Identify which cell holds the provided text, then report its [x, y] central coordinate. 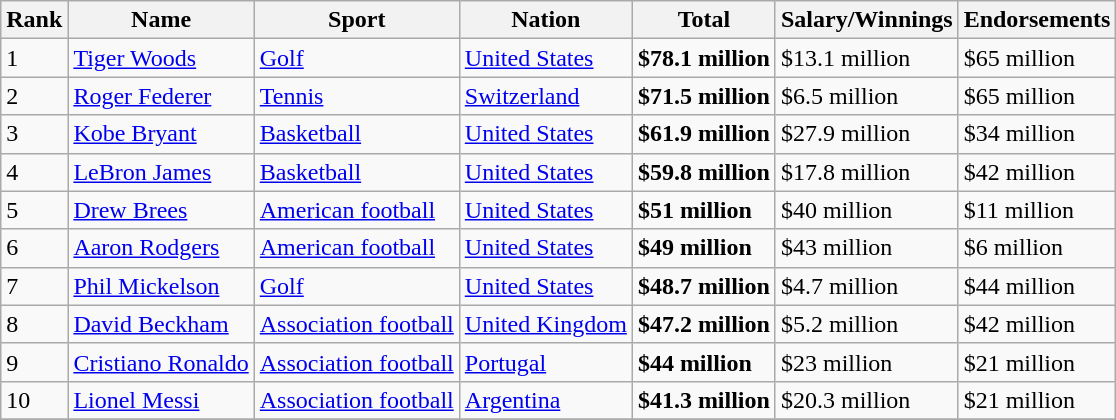
$6.5 million [866, 96]
$41.3 million [704, 400]
Tiger Woods [161, 58]
$49 million [704, 248]
United Kingdom [546, 324]
$61.9 million [704, 134]
David Beckham [161, 324]
$6 million [1037, 248]
$59.8 million [704, 172]
$17.8 million [866, 172]
$20.3 million [866, 400]
LeBron James [161, 172]
1 [34, 58]
4 [34, 172]
Switzerland [546, 96]
$5.2 million [866, 324]
Roger Federer [161, 96]
Sport [356, 20]
10 [34, 400]
3 [34, 134]
2 [34, 96]
Aaron Rodgers [161, 248]
Name [161, 20]
Rank [34, 20]
$27.9 million [866, 134]
Lionel Messi [161, 400]
$4.7 million [866, 286]
Cristiano Ronaldo [161, 362]
5 [34, 210]
$11 million [1037, 210]
$51 million [704, 210]
8 [34, 324]
Argentina [546, 400]
$71.5 million [704, 96]
$23 million [866, 362]
Endorsements [1037, 20]
Portugal [546, 362]
Salary/Winnings [866, 20]
Kobe Bryant [161, 134]
Drew Brees [161, 210]
$34 million [1037, 134]
$40 million [866, 210]
Nation [546, 20]
6 [34, 248]
$48.7 million [704, 286]
$13.1 million [866, 58]
Phil Mickelson [161, 286]
$78.1 million [704, 58]
7 [34, 286]
Total [704, 20]
$43 million [866, 248]
Tennis [356, 96]
$47.2 million [704, 324]
9 [34, 362]
